Determine the (x, y) coordinate at the center of the cell enclosing the given text.  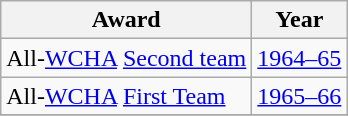
1964–65 (300, 58)
1965–66 (300, 96)
All-WCHA First Team (126, 96)
Award (126, 20)
Year (300, 20)
All-WCHA Second team (126, 58)
